Determine the (x, y) coordinate at the center of the cell enclosing the given text.  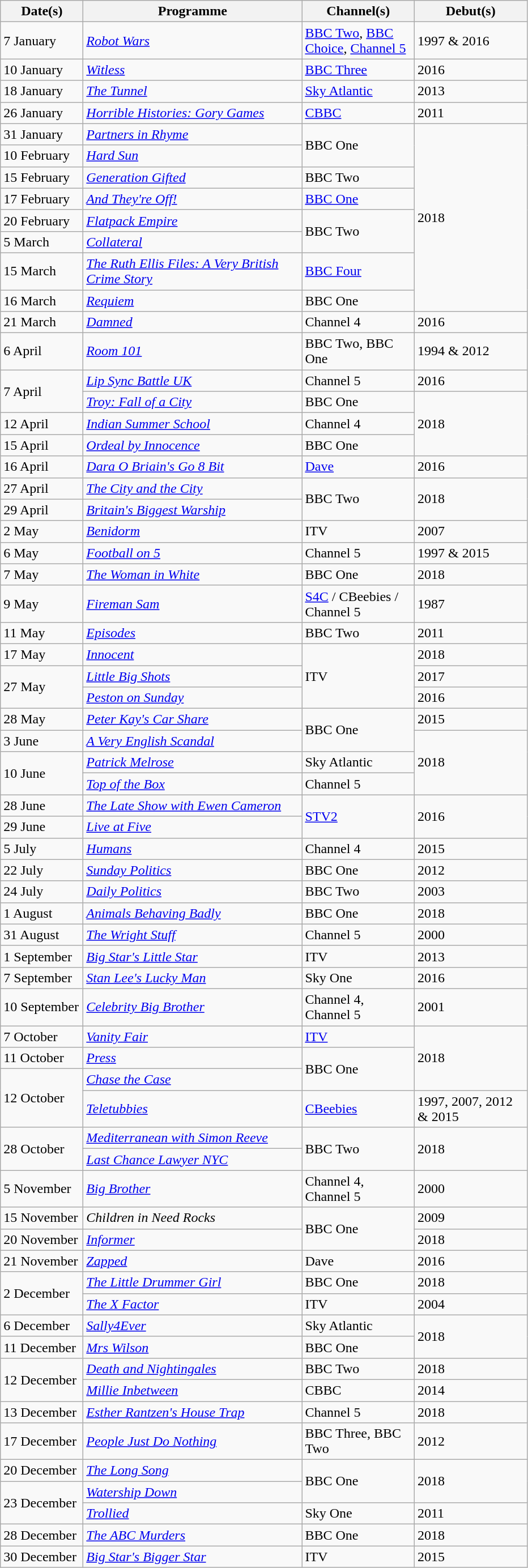
7 May (42, 574)
15 April (42, 445)
Celebrity Big Brother (193, 1007)
The ABC Murders (193, 1535)
2009 (470, 1218)
30 December (42, 1557)
9 May (42, 604)
21 November (42, 1261)
21 March (42, 322)
Football on 5 (193, 553)
BBC Two, BBC One (358, 351)
28 October (42, 1149)
11 December (42, 1347)
Dara O Briain's Go 8 Bit (193, 467)
The Tunnel (193, 91)
17 February (42, 199)
Last Chance Lawyer NYC (193, 1160)
Episodes (193, 633)
2014 (470, 1390)
Channel(s) (358, 11)
The Woman in White (193, 574)
A Very English Scandal (193, 741)
Live at Five (193, 827)
Horrible Histories: Gory Games (193, 113)
7 October (42, 1036)
2004 (470, 1304)
Peter Kay's Car Share (193, 719)
23 December (42, 1503)
2 May (42, 531)
Room 101 (193, 351)
11 October (42, 1058)
Big Star's Little Star (193, 956)
STV2 (358, 816)
Innocent (193, 654)
Sally4Ever (193, 1326)
Lip Sync Battle UK (193, 381)
The Little Drummer Girl (193, 1282)
Britain's Biggest Warship (193, 510)
2017 (470, 676)
Chase the Case (193, 1080)
1997, 2007, 2012 & 2015 (470, 1109)
Date(s) (42, 11)
The Long Song (193, 1471)
Mediterranean with Simon Reeve (193, 1138)
28 December (42, 1535)
29 June (42, 827)
CBeebies (358, 1109)
28 June (42, 806)
3 June (42, 741)
1994 & 2012 (470, 351)
Robot Wars (193, 41)
18 January (42, 91)
Humans (193, 849)
10 January (42, 70)
Big Star's Bigger Star (193, 1557)
1987 (470, 604)
Mrs Wilson (193, 1347)
11 May (42, 633)
Requiem (193, 301)
Collateral (193, 242)
10 February (42, 156)
The X Factor (193, 1304)
Millie Inbetween (193, 1390)
10 June (42, 773)
12 October (42, 1098)
Hard Sun (193, 156)
1 September (42, 956)
Animals Behaving Badly (193, 913)
BBC Four (358, 271)
Partners in Rhyme (193, 134)
Generation Gifted (193, 177)
The Wright Stuff (193, 935)
Stan Lee's Lucky Man (193, 978)
Debut(s) (470, 11)
Ordeal by Innocence (193, 445)
28 May (42, 719)
Daily Politics (193, 892)
6 April (42, 351)
Indian Summer School (193, 424)
Troy: Fall of a City (193, 402)
S4C / CBeebies / Channel 5 (358, 604)
Informer (193, 1239)
5 March (42, 242)
Big Brother (193, 1188)
Witless (193, 70)
2 December (42, 1293)
Vanity Fair (193, 1036)
26 January (42, 113)
1997 & 2016 (470, 41)
Programme (193, 11)
1997 & 2015 (470, 553)
29 April (42, 510)
Peston on Sunday (193, 698)
16 March (42, 301)
12 December (42, 1379)
Teletubbies (193, 1109)
6 December (42, 1326)
13 December (42, 1412)
And They're Off! (193, 199)
22 July (42, 870)
20 February (42, 220)
31 January (42, 134)
7 January (42, 41)
5 November (42, 1188)
17 December (42, 1441)
7 September (42, 978)
15 March (42, 271)
10 September (42, 1007)
Children in Need Rocks (193, 1218)
24 July (42, 892)
Trollied (193, 1514)
BBC Three (358, 70)
1 August (42, 913)
2001 (470, 1007)
Benidorm (193, 531)
People Just Do Nothing (193, 1441)
5 July (42, 849)
Watership Down (193, 1492)
15 November (42, 1218)
2007 (470, 531)
BBC Two, BBC Choice, Channel 5 (358, 41)
Esther Rantzen's House Trap (193, 1412)
Patrick Melrose (193, 762)
BBC Three, BBC Two (358, 1441)
20 November (42, 1239)
27 May (42, 687)
Little Big Shots (193, 676)
Zapped (193, 1261)
20 December (42, 1471)
7 April (42, 391)
15 February (42, 177)
31 August (42, 935)
17 May (42, 654)
Top of the Box (193, 784)
Death and Nightingales (193, 1369)
16 April (42, 467)
6 May (42, 553)
12 April (42, 424)
Fireman Sam (193, 604)
The Ruth Ellis Files: A Very British Crime Story (193, 271)
27 April (42, 488)
Damned (193, 322)
Sunday Politics (193, 870)
The City and the City (193, 488)
Press (193, 1058)
2003 (470, 892)
Flatpack Empire (193, 220)
The Late Show with Ewen Cameron (193, 806)
